Capture the cell that displays the provided text and extract its [X, Y] central coordinate. 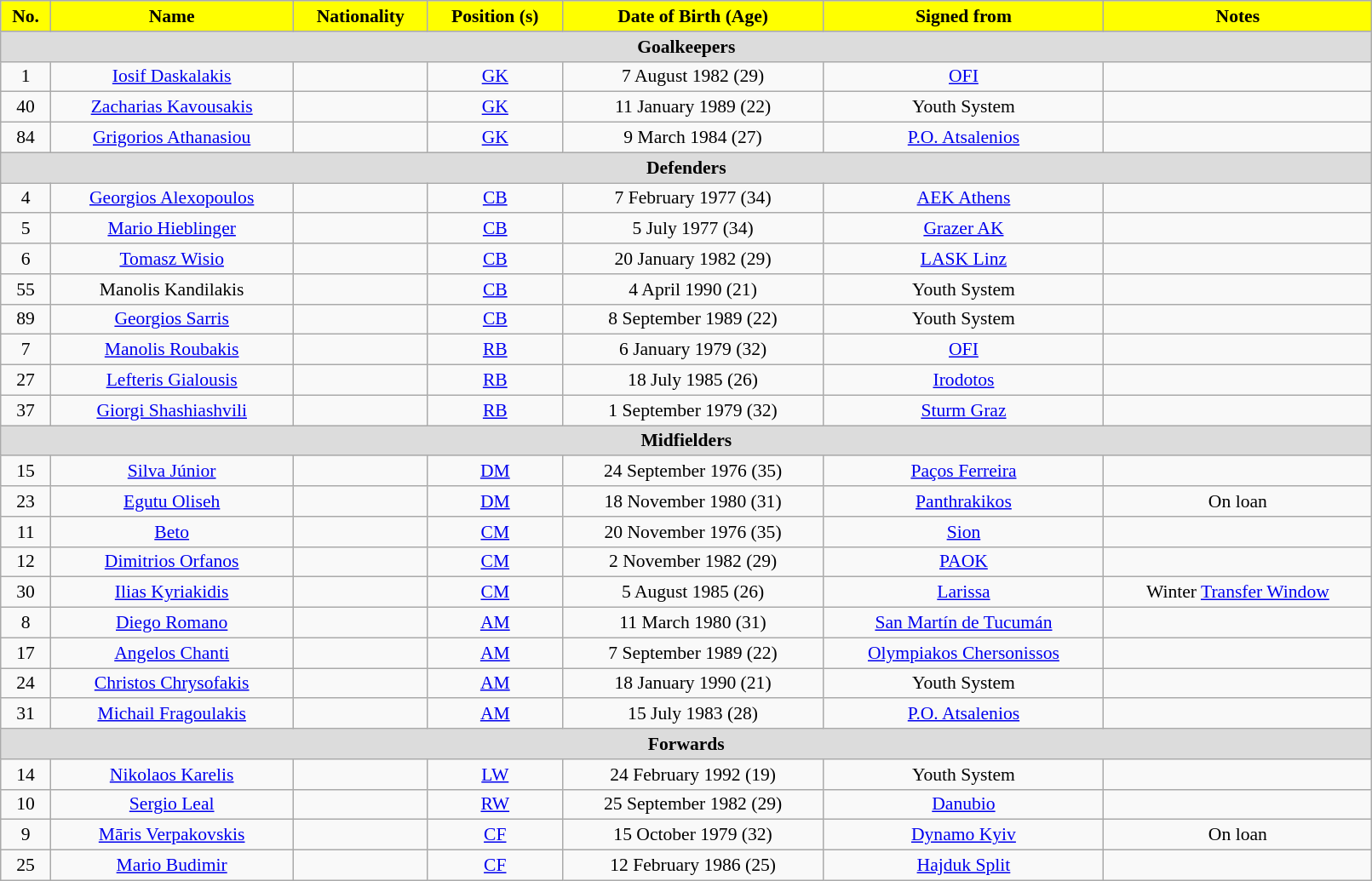
San Martín de Tucumán [964, 623]
14 [26, 775]
4 April 1990 (21) [693, 289]
No. [26, 16]
Goalkeepers [686, 47]
55 [26, 289]
Angelos Chanti [172, 653]
5 July 1977 (34) [693, 229]
Nationality [360, 16]
Georgios Alexopoulos [172, 198]
27 [26, 380]
8 September 1989 (22) [693, 319]
20 January 1982 (29) [693, 259]
12 [26, 562]
Date of Birth (Age) [693, 16]
9 [26, 835]
17 [26, 653]
Dimitrios Orfanos [172, 562]
31 [26, 714]
11 March 1980 (31) [693, 623]
Mario Hieblinger [172, 229]
89 [26, 319]
Māris Verpakovskis [172, 835]
Dynamo Kyiv [964, 835]
7 [26, 350]
Sion [964, 532]
PAOK [964, 562]
Egutu Oliseh [172, 501]
20 November 1976 (35) [693, 532]
Diego Romano [172, 623]
Ilias Kyriakidis [172, 592]
18 July 1985 (26) [693, 380]
15 July 1983 (28) [693, 714]
1 September 1979 (32) [693, 410]
Hajduk Split [964, 866]
24 September 1976 (35) [693, 472]
8 [26, 623]
1 [26, 77]
6 [26, 259]
Lefteris Gialousis [172, 380]
Notes [1238, 16]
RW [495, 804]
Sergio Leal [172, 804]
Giorgi Shashiashvili [172, 410]
4 [26, 198]
25 September 1982 (29) [693, 804]
Iosif Daskalakis [172, 77]
LASK Linz [964, 259]
18 November 1980 (31) [693, 501]
5 [26, 229]
Midfielders [686, 441]
Georgios Sarris [172, 319]
9 March 1984 (27) [693, 138]
7 August 1982 (29) [693, 77]
Manolis Kandilakis [172, 289]
Mario Budimir [172, 866]
40 [26, 107]
2 November 1982 (29) [693, 562]
Panthrakikos [964, 501]
Winter Transfer Window [1238, 592]
7 September 1989 (22) [693, 653]
30 [26, 592]
Position (s) [495, 16]
5 August 1985 (26) [693, 592]
Name [172, 16]
AEK Athens [964, 198]
LW [495, 775]
11 January 1989 (22) [693, 107]
6 January 1979 (32) [693, 350]
15 October 1979 (32) [693, 835]
84 [26, 138]
Michail Fragoulakis [172, 714]
37 [26, 410]
Zacharias Kavousakis [172, 107]
Grazer AK [964, 229]
Defenders [686, 168]
Signed from [964, 16]
15 [26, 472]
Grigorios Athanasiou [172, 138]
25 [26, 866]
Paços Ferreira [964, 472]
Larissa [964, 592]
18 January 1990 (21) [693, 684]
Christos Chrysofakis [172, 684]
24 [26, 684]
11 [26, 532]
Nikolaos Karelis [172, 775]
Silva Júnior [172, 472]
Sturm Graz [964, 410]
Olympiakos Chersonissos [964, 653]
Manolis Roubakis [172, 350]
7 February 1977 (34) [693, 198]
24 February 1992 (19) [693, 775]
Danubio [964, 804]
23 [26, 501]
12 February 1986 (25) [693, 866]
Irodotos [964, 380]
Beto [172, 532]
Forwards [686, 744]
10 [26, 804]
Tomasz Wisio [172, 259]
